Extract the [x, y] coordinate from the center of the cell holding the provided text.  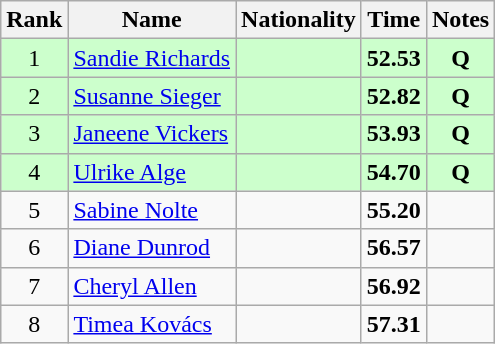
Time [394, 20]
56.92 [394, 286]
5 [34, 210]
2 [34, 96]
Timea Kovács [152, 324]
Rank [34, 20]
Ulrike Alge [152, 172]
1 [34, 58]
Diane Dunrod [152, 248]
55.20 [394, 210]
8 [34, 324]
4 [34, 172]
52.82 [394, 96]
Cheryl Allen [152, 286]
Notes [460, 20]
Janeene Vickers [152, 134]
3 [34, 134]
6 [34, 248]
57.31 [394, 324]
52.53 [394, 58]
56.57 [394, 248]
7 [34, 286]
Name [152, 20]
Sabine Nolte [152, 210]
Sandie Richards [152, 58]
Nationality [299, 20]
54.70 [394, 172]
53.93 [394, 134]
Susanne Sieger [152, 96]
